Provide the (x, y) coordinate of the cell's center where the given text is located.  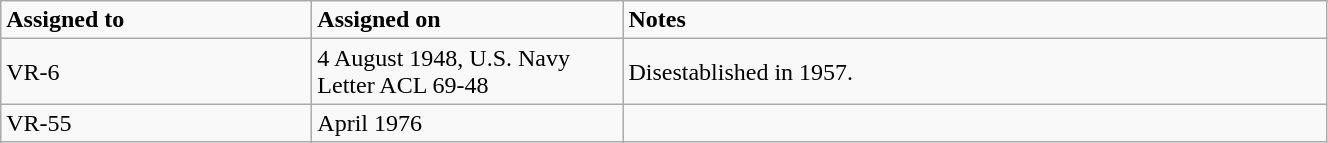
Notes (975, 20)
Assigned on (468, 20)
VR-6 (156, 72)
Assigned to (156, 20)
4 August 1948, U.S. Navy Letter ACL 69-48 (468, 72)
April 1976 (468, 123)
VR-55 (156, 123)
Disestablished in 1957. (975, 72)
